Return [X, Y] of the center of cell containing provided text 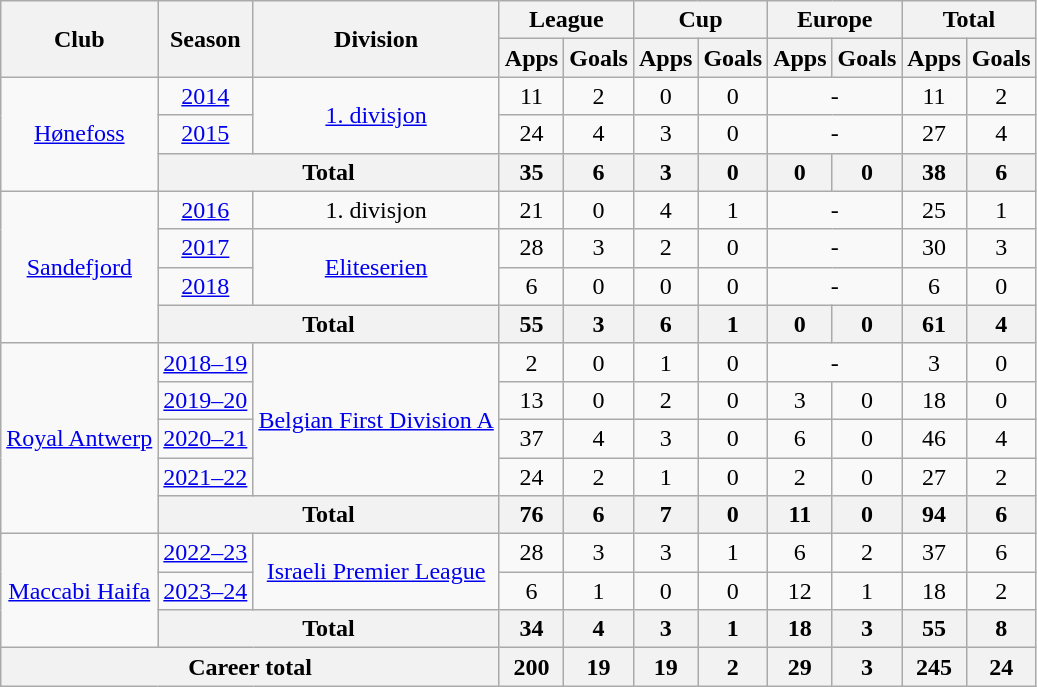
Sandefjord [80, 267]
2022–23 [206, 553]
2020–21 [206, 438]
Israeli Premier League [376, 572]
2016 [206, 210]
30 [934, 248]
25 [934, 210]
200 [531, 667]
8 [1001, 629]
2019–20 [206, 400]
Europe [835, 20]
Cup [700, 20]
21 [531, 210]
Division [376, 39]
Maccabi Haifa [80, 591]
2021–22 [206, 477]
2023–24 [206, 591]
7 [665, 515]
Career total [250, 667]
76 [531, 515]
12 [800, 591]
61 [934, 324]
2018–19 [206, 362]
94 [934, 515]
Season [206, 39]
35 [531, 172]
Club [80, 39]
2015 [206, 134]
46 [934, 438]
2018 [206, 286]
League [566, 20]
Hønefoss [80, 134]
38 [934, 172]
2017 [206, 248]
2014 [206, 96]
Royal Antwerp [80, 438]
Belgian First Division A [376, 419]
34 [531, 629]
245 [934, 667]
29 [800, 667]
13 [531, 400]
Eliteserien [376, 267]
